For the text-containing cell, return its midpoint in [x, y] coordinate format. 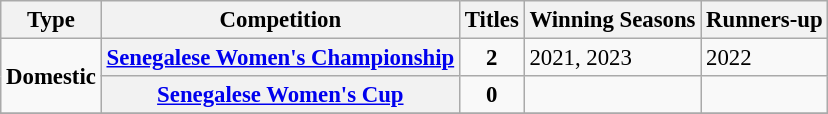
Runners-up [764, 20]
2 [492, 58]
Competition [280, 20]
Domestic [51, 76]
Winning Seasons [612, 20]
Type [51, 20]
Senegalese Women's Championship [280, 58]
2022 [764, 58]
2021, 2023 [612, 58]
Senegalese Women's Cup [280, 95]
Titles [492, 20]
0 [492, 95]
